Extract the [x, y] coordinate from the center of the cell holding the provided text.  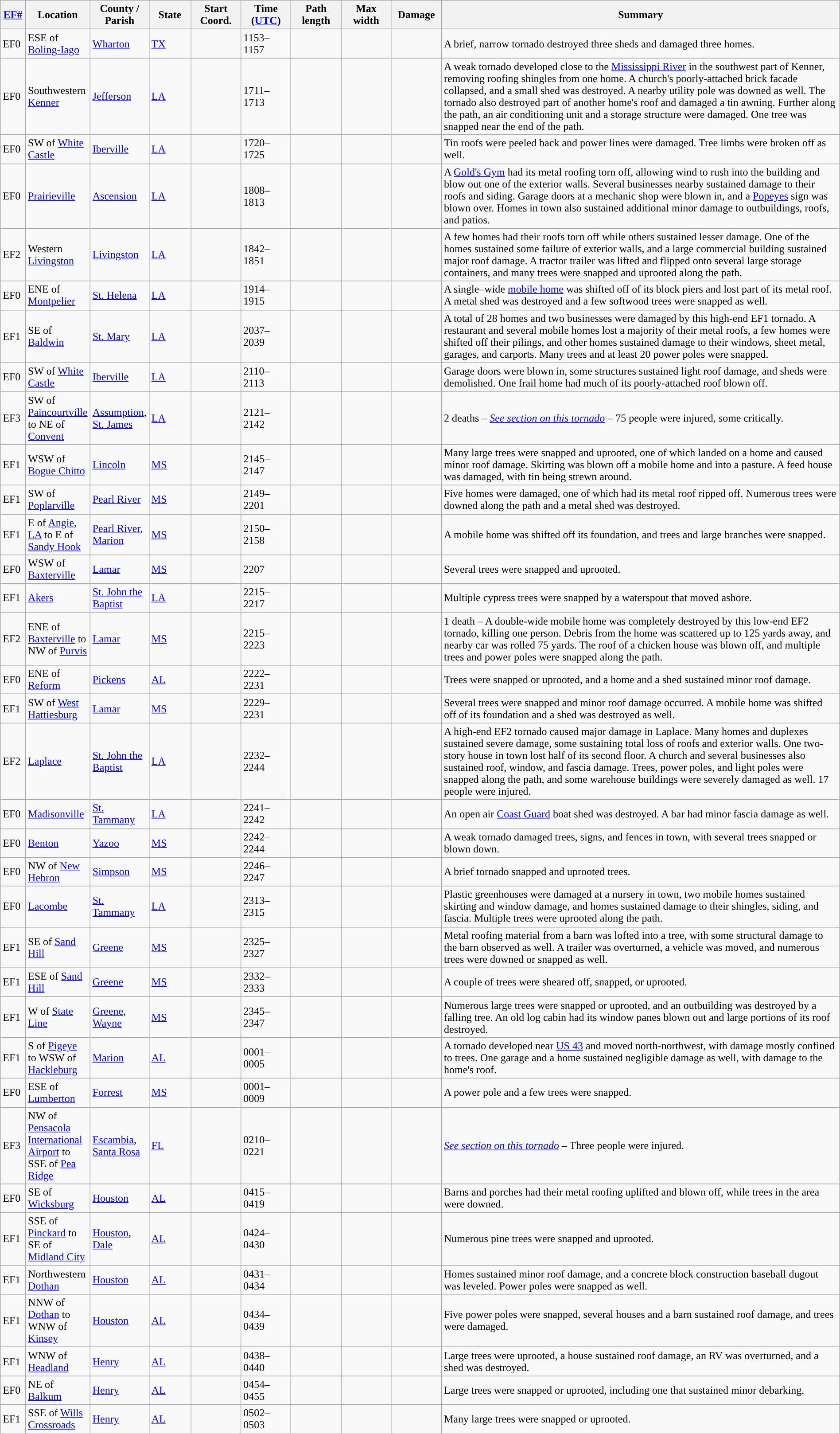
SW of Paincourtville to NE of Convent [58, 418]
NW of New Hebron [58, 871]
Large trees were uprooted, a house sustained roof damage, an RV was overturned, and a shed was destroyed. [641, 1362]
St. Mary [120, 336]
Start Coord. [216, 15]
A mobile home was shifted off its foundation, and trees and large branches were snapped. [641, 535]
0001–0005 [266, 1058]
0431–0434 [266, 1280]
1914–1915 [266, 295]
2207 [266, 569]
Pearl River, Marion [120, 535]
2246–2247 [266, 871]
Wharton [120, 43]
2242–2244 [266, 843]
W of State Line [58, 1017]
SE of Sand Hill [58, 947]
Benton [58, 843]
ESE of Boling-Iago [58, 43]
A brief tornado snapped and uprooted trees. [641, 871]
Several trees were snapped and uprooted. [641, 569]
2232–2244 [266, 762]
2241–2242 [266, 814]
2313–2315 [266, 907]
State [170, 15]
Jefferson [120, 97]
SE of Wicksburg [58, 1199]
WNW of Headland [58, 1362]
Simpson [120, 871]
0454–0455 [266, 1390]
2229–2231 [266, 708]
See section on this tornado – Three people were injured. [641, 1145]
WSW of Bogue Chitto [58, 465]
2 deaths – See section on this tornado – 75 people were injured, some critically. [641, 418]
1153–1157 [266, 43]
Summary [641, 15]
Five homes were damaged, one of which had its metal roof ripped off. Numerous trees were downed along the path and a metal shed was destroyed. [641, 499]
Greene, Wayne [120, 1017]
Large trees were snapped or uprooted, including one that sustained minor debarking. [641, 1390]
Escambia, Santa Rosa [120, 1145]
TX [170, 43]
ENE of Montpelier [58, 295]
2325–2327 [266, 947]
A power pole and a few trees were snapped. [641, 1092]
SW of Poplarville [58, 499]
0210–0221 [266, 1145]
2037–2039 [266, 336]
SE of Baldwin [58, 336]
Prairieville [58, 196]
A weak tornado damaged trees, signs, and fences in town, with several trees snapped or blown down. [641, 843]
WSW of Baxterville [58, 569]
Time (UTC) [266, 15]
Max width [366, 15]
0502–0503 [266, 1419]
EF# [13, 15]
A brief, narrow tornado destroyed three sheds and damaged three homes. [641, 43]
Several trees were snapped and minor roof damage occurred. A mobile home was shifted off of its foundation and a shed was destroyed as well. [641, 708]
Western Livingston [58, 254]
2345–2347 [266, 1017]
Homes sustained minor roof damage, and a concrete block construction baseball dugout was leveled. Power poles were snapped as well. [641, 1280]
Many large trees were snapped or uprooted. [641, 1419]
ESE of Sand Hill [58, 982]
Assumption, St. James [120, 418]
1808–1813 [266, 196]
Pearl River [120, 499]
Marion [120, 1058]
0415–0419 [266, 1199]
ENE of Reform [58, 680]
Houston, Dale [120, 1239]
Trees were snapped or uprooted, and a home and a shed sustained minor roof damage. [641, 680]
Location [58, 15]
2150–2158 [266, 535]
2215–2217 [266, 598]
An open air Coast Guard boat shed was destroyed. A bar had minor fascia damage as well. [641, 814]
E of Angie, LA to E of Sandy Hook [58, 535]
Numerous pine trees were snapped and uprooted. [641, 1239]
Yazoo [120, 843]
Northwestern Dothan [58, 1280]
1720–1725 [266, 149]
NNW of Dothan to WNW of Kinsey [58, 1321]
Ascension [120, 196]
1842–1851 [266, 254]
SSE of Pinckard to SE of Midland City [58, 1239]
ESE of Lumberton [58, 1092]
Barns and porches had their metal roofing uplifted and blown off, while trees in the area were downed. [641, 1199]
1711–1713 [266, 97]
2121–2142 [266, 418]
Damage [416, 15]
FL [170, 1145]
Multiple cypress trees were snapped by a waterspout that moved ashore. [641, 598]
2215–2223 [266, 639]
2222–2231 [266, 680]
NE of Balkum [58, 1390]
0424–0430 [266, 1239]
Southwestern Kenner [58, 97]
ENE of Baxterville to NW of Purvis [58, 639]
A couple of trees were sheared off, snapped, or uprooted. [641, 982]
County / Parish [120, 15]
Forrest [120, 1092]
Five power poles were snapped, several houses and a barn sustained roof damage, and trees were damaged. [641, 1321]
Lincoln [120, 465]
SW of West Hattiesburg [58, 708]
St. Helena [120, 295]
Path length [316, 15]
2110–2113 [266, 377]
0434–0439 [266, 1321]
SSE of Wills Crossroads [58, 1419]
Madisonville [58, 814]
Tin roofs were peeled back and power lines were damaged. Tree limbs were broken off as well. [641, 149]
Livingston [120, 254]
NW of Pensacola International Airport to SSE of Pea Ridge [58, 1145]
S of Pigeye to WSW of Hackleburg [58, 1058]
Pickens [120, 680]
2145–2147 [266, 465]
2149–2201 [266, 499]
Lacombe [58, 907]
0001–0009 [266, 1092]
0438–0440 [266, 1362]
Laplace [58, 762]
Akers [58, 598]
2332–2333 [266, 982]
